Determine the [X, Y] coordinate at the center of the cell enclosing the given text.  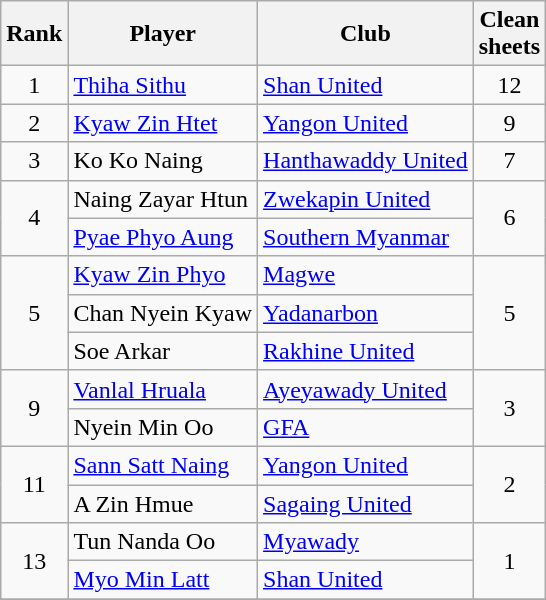
6 [509, 218]
11 [34, 484]
7 [509, 161]
Rakhine United [366, 351]
Thiha Sithu [163, 85]
Zwekapin United [366, 199]
Player [163, 34]
GFA [366, 427]
Vanlal Hruala [163, 389]
Tun Nanda Oo [163, 542]
Ayeyawady United [366, 389]
13 [34, 561]
Southern Myanmar [366, 237]
Kyaw Zin Htet [163, 123]
Cleansheets [509, 34]
Myawady [366, 542]
Nyein Min Oo [163, 427]
Magwe [366, 275]
Ko Ko Naing [163, 161]
Chan Nyein Kyaw [163, 313]
Naing Zayar Htun [163, 199]
Rank [34, 34]
Club [366, 34]
Pyae Phyo Aung [163, 237]
Yadanarbon [366, 313]
A Zin Hmue [163, 503]
Hanthawaddy United [366, 161]
12 [509, 85]
Sann Satt Naing [163, 465]
Soe Arkar [163, 351]
Sagaing United [366, 503]
4 [34, 218]
Myo Min Latt [163, 580]
Kyaw Zin Phyo [163, 275]
